Identify which cell holds the provided text, then report its [x, y] central coordinate. 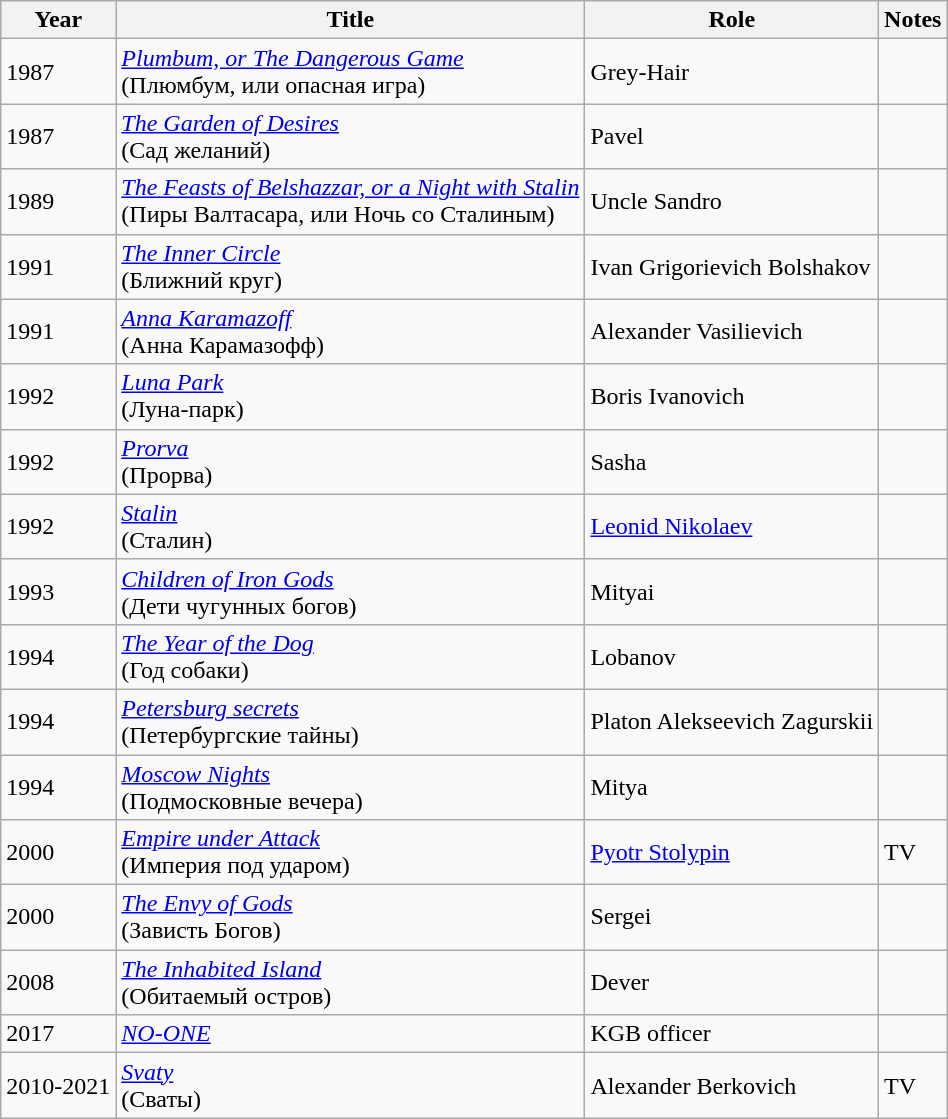
Uncle Sandro [732, 202]
Lobanov [732, 656]
Stalin(Сталин) [350, 526]
Prorva(Прорва) [350, 462]
Dever [732, 982]
NO-ONE [350, 1034]
Luna Park(Луна-парк) [350, 396]
Pyotr Stolypin [732, 852]
Svaty(Сваты) [350, 1086]
Boris Ivanovich [732, 396]
Pavel [732, 136]
2008 [58, 982]
The Inner Circle(Ближний круг) [350, 266]
Empire under Attack(Империя под ударом) [350, 852]
Anna Karamazoff(Анна Карамазофф) [350, 332]
The Year of the Dog(Год собаки) [350, 656]
Mityai [732, 592]
Sergei [732, 918]
Mitya [732, 786]
Grey-Hair [732, 72]
2017 [58, 1034]
Role [732, 20]
The Garden of Desires(Сад желаний) [350, 136]
Year [58, 20]
2010-2021 [58, 1086]
Sasha [732, 462]
Children of Iron Gods(Дети чугунных богов) [350, 592]
Platon Alekseevich Zagurskii [732, 722]
KGB officer [732, 1034]
Alexander Vasilievich [732, 332]
Ivan Grigorievich Bolshakov [732, 266]
Plumbum, or The Dangerous Game(Плюмбум, или опасная игра) [350, 72]
1993 [58, 592]
The Feasts of Belshazzar, or a Night with Stalin(Пиры Валтасара, или Ночь со Сталиным) [350, 202]
The Inhabited Island(Обитаемый остров) [350, 982]
Leonid Nikolaev [732, 526]
Petersburg secrets(Петербургские тайны) [350, 722]
Moscow Nights(Подмосковные вечера) [350, 786]
Notes [913, 20]
Alexander Berkovich [732, 1086]
1989 [58, 202]
The Envy of Gods(Зависть Богов) [350, 918]
Title [350, 20]
